Determine the [x, y] coordinate at the center of the cell enclosing the given text.  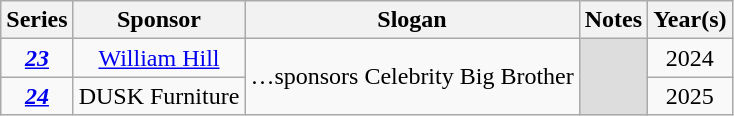
Sponsor [159, 20]
24 [37, 96]
Slogan [412, 20]
William Hill [159, 58]
Notes [613, 20]
DUSK Furniture [159, 96]
Year(s) [690, 20]
2025 [690, 96]
…sponsors Celebrity Big Brother [412, 77]
23 [37, 58]
Series [37, 20]
2024 [690, 58]
